Scan for the cell matching the given text and deliver its [x, y] coordinate at center. 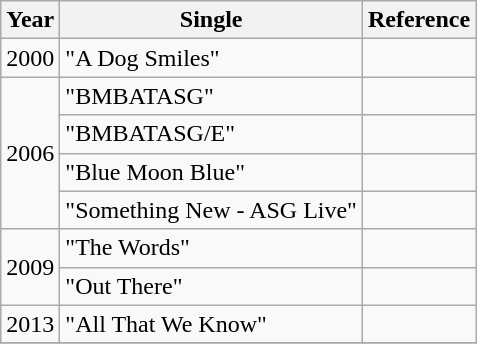
Reference [418, 20]
"A Dog Smiles" [212, 58]
2000 [30, 58]
"All That We Know" [212, 324]
"BMBATASG" [212, 96]
Year [30, 20]
"The Words" [212, 248]
"Out There" [212, 286]
"BMBATASG/E" [212, 134]
"Something New - ASG Live" [212, 210]
Single [212, 20]
2009 [30, 267]
2013 [30, 324]
"Blue Moon Blue" [212, 172]
2006 [30, 153]
